Provide the [x, y] coordinate of the cell's center where the given text is located.  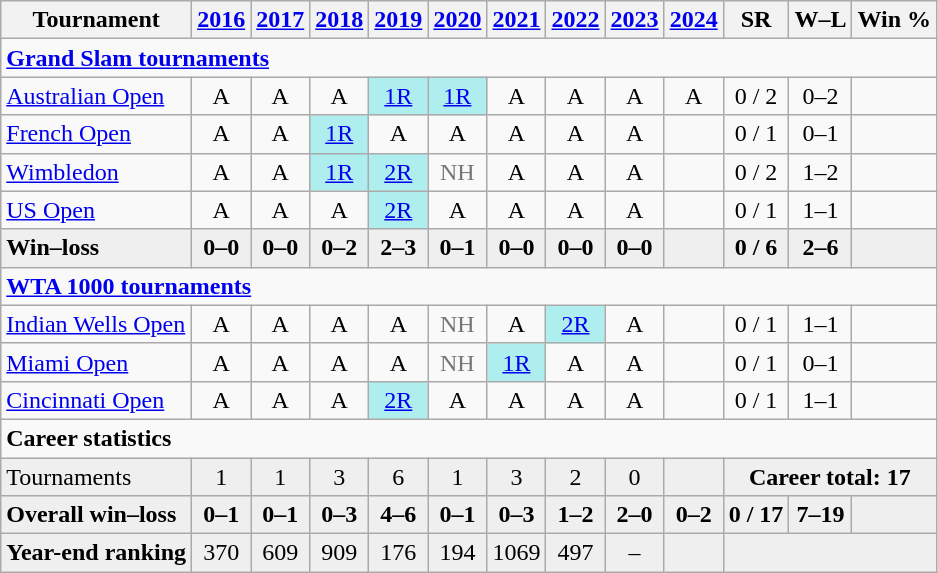
Overall win–loss [96, 515]
WTA 1000 tournaments [469, 286]
609 [280, 553]
909 [340, 553]
2–0 [634, 515]
0 / 6 [756, 248]
Win–loss [96, 248]
194 [458, 553]
Career statistics [469, 438]
2017 [280, 20]
Australian Open [96, 96]
2018 [340, 20]
2–6 [820, 248]
Miami Open [96, 362]
6 [398, 477]
Cincinnati Open [96, 400]
W–L [820, 20]
0 [634, 477]
Tournaments [96, 477]
US Open [96, 210]
2024 [694, 20]
Wimbledon [96, 172]
Indian Wells Open [96, 324]
2016 [222, 20]
2020 [458, 20]
370 [222, 553]
176 [398, 553]
Career total: 17 [830, 477]
2021 [516, 20]
497 [576, 553]
2022 [576, 20]
– [634, 553]
Win % [894, 20]
2–3 [398, 248]
Grand Slam tournaments [469, 58]
2 [576, 477]
7–19 [820, 515]
0 / 17 [756, 515]
French Open [96, 134]
2019 [398, 20]
Year-end ranking [96, 553]
1069 [516, 553]
2023 [634, 20]
4–6 [398, 515]
SR [756, 20]
Tournament [96, 20]
